Scan for the cell matching the given text and deliver its (X, Y) coordinate at center. 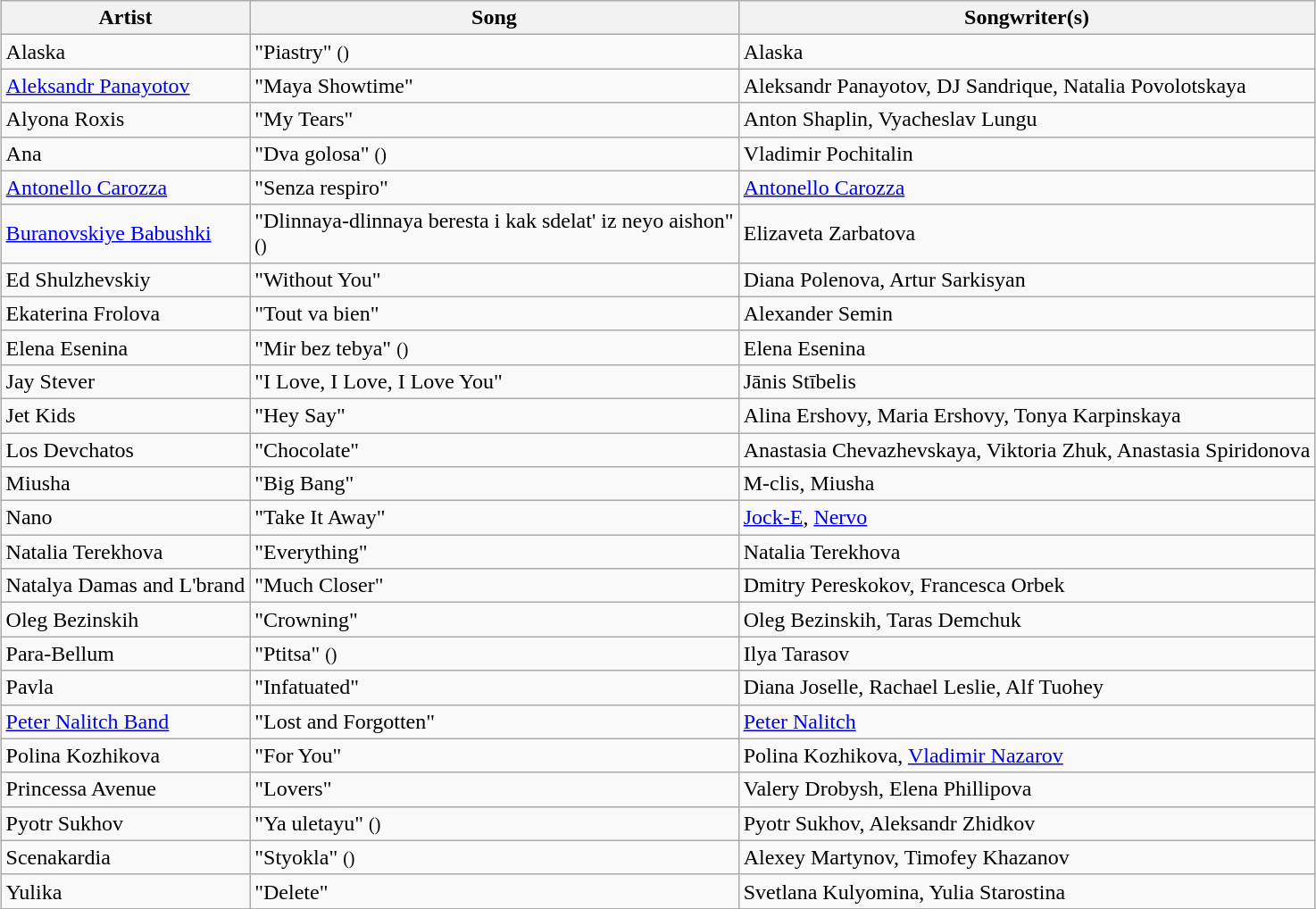
"Take It Away" (495, 518)
"Piastry" () (495, 52)
Song (495, 18)
"Crowning" (495, 620)
Alexey Martynov, Timofey Khazanov (1027, 857)
"Chocolate" (495, 449)
Alina Ershovy, Maria Ershovy, Tonya Karpinskaya (1027, 415)
Artist (125, 18)
"Senza respiro" (495, 188)
"Lovers" (495, 789)
Aleksandr Panayotov, DJ Sandrique, Natalia Povolotskaya (1027, 86)
"Ya uletayu" () (495, 823)
Anastasia Chevazhevskaya, Viktoria Zhuk, Anastasia Spiridonova (1027, 449)
Ekaterina Frolova (125, 313)
Natalya Damas and L'brand (125, 586)
"Maya Showtime" (495, 86)
"Hey Say" (495, 415)
Polina Kozhikova (125, 755)
Ed Shulzhevskiy (125, 279)
Alexander Semin (1027, 313)
Pyotr Sukhov, Aleksandr Zhidkov (1027, 823)
Pavla (125, 688)
"Delete" (495, 891)
"Everything" (495, 552)
"Infatuated" (495, 688)
Los Devchatos (125, 449)
Jock-E, Nervo (1027, 518)
"For You" (495, 755)
Miusha (125, 484)
Alyona Roxis (125, 120)
Dmitry Pereskokov, Francesca Orbek (1027, 586)
Diana Joselle, Rachael Leslie, Alf Tuohey (1027, 688)
"My Tears" (495, 120)
Elizaveta Zarbatova (1027, 234)
"Tout va bien" (495, 313)
Oleg Bezinskih (125, 620)
Buranovskiye Babushki (125, 234)
Jet Kids (125, 415)
Princessa Avenue (125, 789)
"Much Closer" (495, 586)
Aleksandr Panayotov (125, 86)
"I Love, I Love, I Love You" (495, 381)
Anton Shaplin, Vyacheslav Lungu (1027, 120)
Nano (125, 518)
"Styokla" () (495, 857)
M-clis, Miusha (1027, 484)
Oleg Bezinskih, Taras Demchuk (1027, 620)
"Big Bang" (495, 484)
Polina Kozhikova, Vladimir Nazarov (1027, 755)
Pyotr Sukhov (125, 823)
"Dlinnaya-dlinnaya beresta i kak sdelat' iz neyo aishon"() (495, 234)
Valery Drobysh, Elena Phillipova (1027, 789)
Peter Nalitch (1027, 721)
"Lost and Forgotten" (495, 721)
Peter Nalitch Band (125, 721)
"Dva golosa" () (495, 154)
"Without You" (495, 279)
Para-Bellum (125, 654)
Vladimir Pochitalin (1027, 154)
Jay Stever (125, 381)
Yulika (125, 891)
Svetlana Kulyomina, Yulia Starostina (1027, 891)
Songwriter(s) (1027, 18)
Ana (125, 154)
"Mir bez tebya" () (495, 347)
Scenakardia (125, 857)
Jānis Stībelis (1027, 381)
"Ptitsa" () (495, 654)
Ilya Tarasov (1027, 654)
Diana Polenova, Artur Sarkisyan (1027, 279)
